Return (X, Y) of the center of cell containing provided text 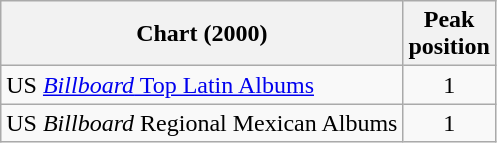
US Billboard Top Latin Albums (202, 85)
US Billboard Regional Mexican Albums (202, 123)
Chart (2000) (202, 34)
Peakposition (449, 34)
